Find where the given text appears and provide that cell's center as [x, y] coordinate. 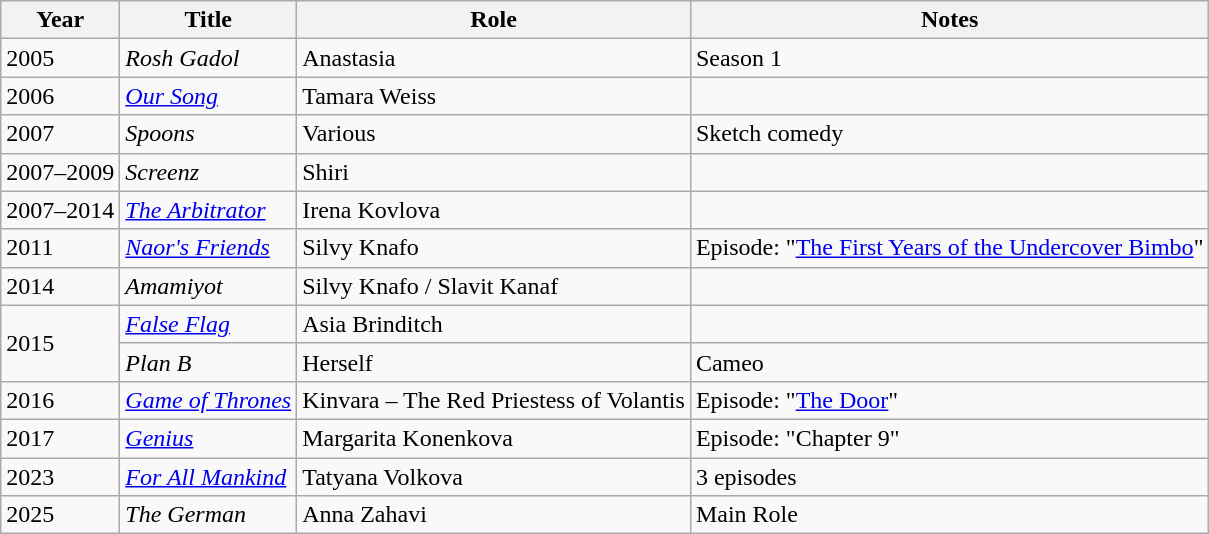
Genius [208, 438]
Cameo [950, 362]
Screenz [208, 172]
False Flag [208, 324]
Tatyana Volkova [494, 477]
Herself [494, 362]
Irena Kovlova [494, 210]
2006 [60, 96]
Game of Thrones [208, 400]
Tamara Weiss [494, 96]
2025 [60, 515]
Silvy Knafo / Slavit Kanaf [494, 286]
2017 [60, 438]
Kinvara – The Red Priestess of Volantis [494, 400]
Title [208, 20]
2005 [60, 58]
Our Song [208, 96]
The German [208, 515]
Rosh Gadol [208, 58]
Season 1 [950, 58]
Asia Brinditch [494, 324]
Plan B [208, 362]
Shiri [494, 172]
Sketch comedy [950, 134]
Silvy Knafo [494, 248]
Naor's Friends [208, 248]
Episode: "Chapter 9" [950, 438]
Margarita Konenkova [494, 438]
Anastasia [494, 58]
Spoons [208, 134]
Amamiyot [208, 286]
2016 [60, 400]
Role [494, 20]
For All Mankind [208, 477]
Episode: "The First Years of the Undercover Bimbo" [950, 248]
2007–2009 [60, 172]
Various [494, 134]
2011 [60, 248]
Year [60, 20]
2014 [60, 286]
Episode: "The Door" [950, 400]
2007 [60, 134]
3 episodes [950, 477]
Anna Zahavi [494, 515]
2015 [60, 343]
The Arbitrator [208, 210]
Main Role [950, 515]
2007–2014 [60, 210]
Notes [950, 20]
2023 [60, 477]
